Pinpoint the cell where the given text exists, returning its [x, y] midpoint coordinate. 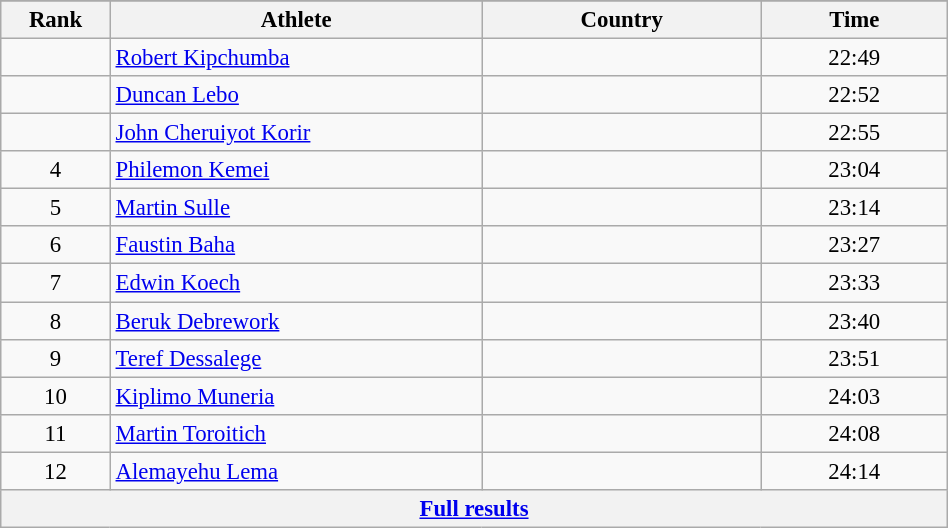
Teref Dessalege [296, 358]
Robert Kipchumba [296, 58]
Martin Sulle [296, 208]
Athlete [296, 20]
Time [854, 20]
10 [56, 396]
24:14 [854, 471]
23:51 [854, 358]
Rank [56, 20]
9 [56, 358]
23:04 [854, 170]
7 [56, 283]
22:52 [854, 95]
23:14 [854, 208]
Alemayehu Lema [296, 471]
4 [56, 170]
12 [56, 471]
Duncan Lebo [296, 95]
24:03 [854, 396]
11 [56, 433]
23:40 [854, 321]
23:27 [854, 245]
Country [622, 20]
24:08 [854, 433]
John Cheruiyot Korir [296, 133]
Full results [474, 509]
Faustin Baha [296, 245]
6 [56, 245]
Martin Toroitich [296, 433]
Philemon Kemei [296, 170]
5 [56, 208]
Kiplimo Muneria [296, 396]
8 [56, 321]
Beruk Debrework [296, 321]
22:49 [854, 58]
Edwin Koech [296, 283]
22:55 [854, 133]
23:33 [854, 283]
